For the text-containing cell, return its midpoint in [X, Y] coordinate format. 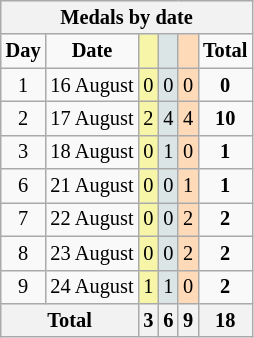
23 August [92, 253]
7 [24, 219]
Date [92, 51]
8 [24, 253]
Medals by date [127, 17]
24 August [92, 287]
16 August [92, 85]
18 August [92, 152]
17 August [92, 118]
18 [225, 320]
10 [225, 118]
Day [24, 51]
22 August [92, 219]
21 August [92, 186]
